Find where the given text appears and provide that cell's center as [X, Y] coordinate. 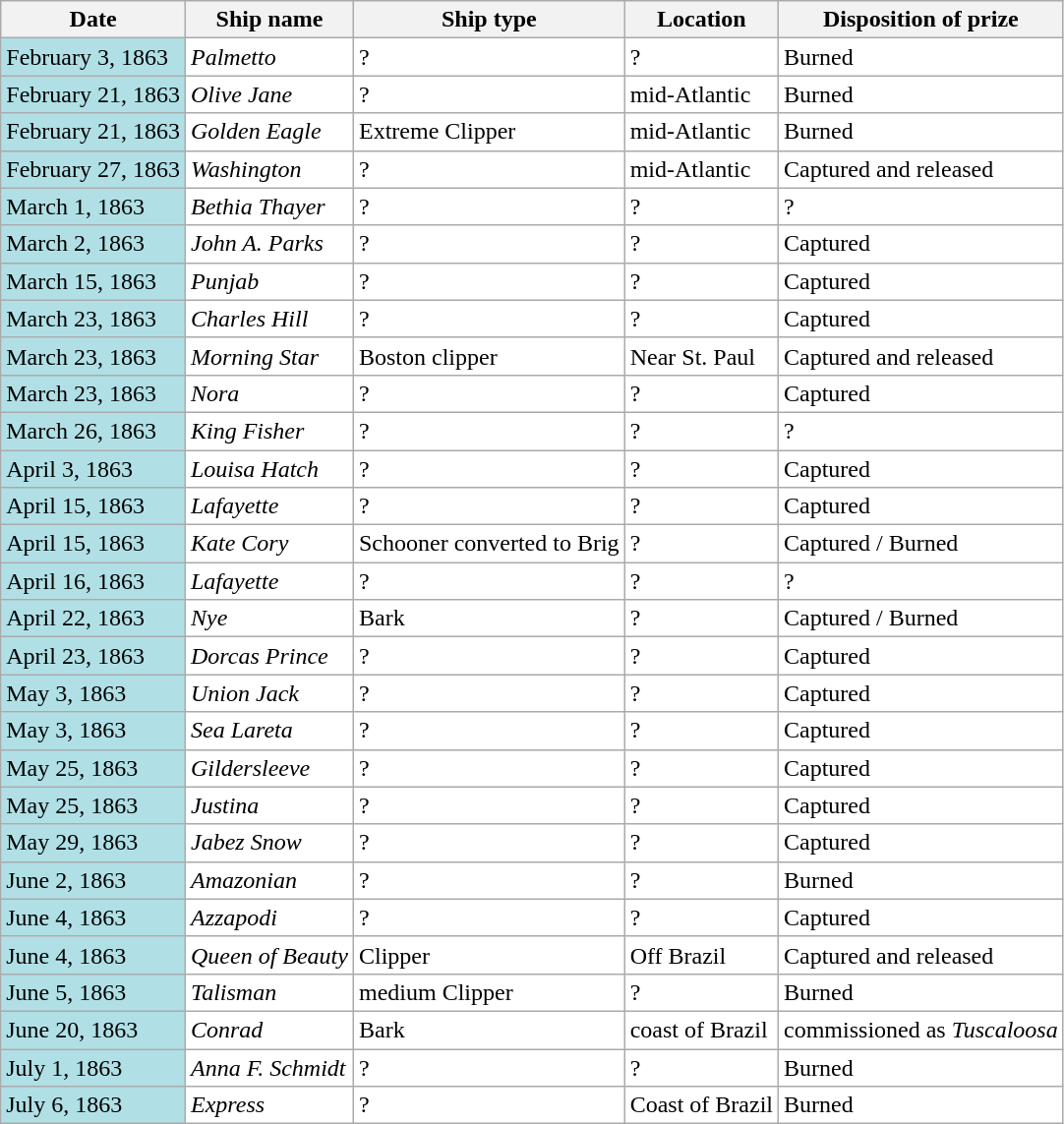
Amazonian [269, 880]
medium Clipper [489, 992]
Talisman [269, 992]
Nora [269, 393]
Near St. Paul [701, 356]
Union Jack [269, 693]
King Fisher [269, 431]
April 23, 1863 [93, 656]
Date [93, 20]
Queen of Beauty [269, 955]
John A. Parks [269, 244]
Jabez Snow [269, 843]
Ship name [269, 20]
coast of Brazil [701, 1030]
March 26, 1863 [93, 431]
February 27, 1863 [93, 169]
Golden Eagle [269, 132]
commissioned as Tuscaloosa [921, 1030]
Justina [269, 805]
Kate Cory [269, 544]
Bethia Thayer [269, 207]
February 3, 1863 [93, 57]
March 15, 1863 [93, 281]
Disposition of prize [921, 20]
Olive Jane [269, 94]
Gildersleeve [269, 768]
May 29, 1863 [93, 843]
Conrad [269, 1030]
June 5, 1863 [93, 992]
Location [701, 20]
Punjab [269, 281]
Off Brazil [701, 955]
Coast of Brazil [701, 1105]
March 2, 1863 [93, 244]
July 6, 1863 [93, 1105]
Charles Hill [269, 319]
Palmetto [269, 57]
June 20, 1863 [93, 1030]
Clipper [489, 955]
April 16, 1863 [93, 581]
Ship type [489, 20]
Schooner converted to Brig [489, 544]
July 1, 1863 [93, 1067]
Azzapodi [269, 917]
Anna F. Schmidt [269, 1067]
April 22, 1863 [93, 619]
Express [269, 1105]
March 1, 1863 [93, 207]
Sea Lareta [269, 731]
June 2, 1863 [93, 880]
Louisa Hatch [269, 469]
Nye [269, 619]
Dorcas Prince [269, 656]
Boston clipper [489, 356]
April 3, 1863 [93, 469]
Washington [269, 169]
Extreme Clipper [489, 132]
Morning Star [269, 356]
